Extract the (x, y) coordinate from the center of the cell holding the provided text.  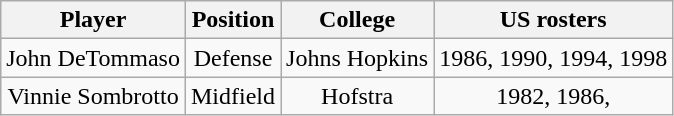
Hofstra (358, 96)
Defense (232, 58)
College (358, 20)
Position (232, 20)
1982, 1986, (554, 96)
Vinnie Sombrotto (94, 96)
Johns Hopkins (358, 58)
John DeTommaso (94, 58)
US rosters (554, 20)
Player (94, 20)
1986, 1990, 1994, 1998 (554, 58)
Midfield (232, 96)
